Search for the cell housing the specified text and yield its [x, y] center coordinate. 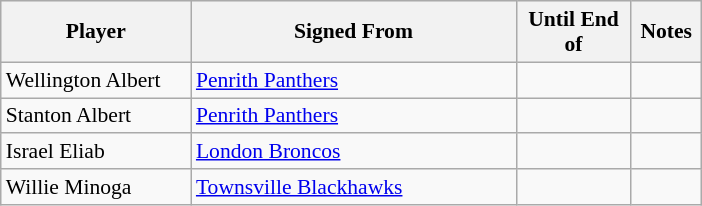
Willie Minoga [96, 187]
Player [96, 32]
Stanton Albert [96, 116]
Signed From [354, 32]
Townsville Blackhawks [354, 187]
Israel Eliab [96, 152]
London Broncos [354, 152]
Until End of [574, 32]
Notes [666, 32]
Wellington Albert [96, 80]
